Identify which cell holds the provided text, then report its [x, y] central coordinate. 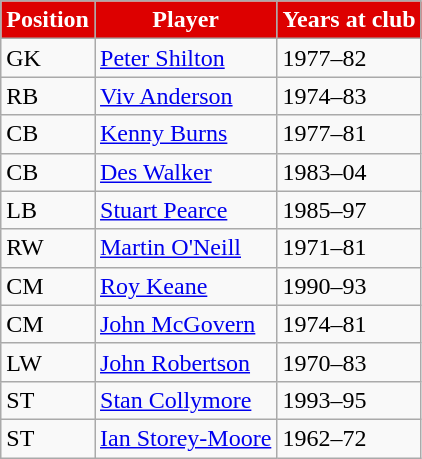
LB [48, 210]
Years at club [349, 20]
RW [48, 248]
Des Walker [185, 172]
1985–97 [349, 210]
Ian Storey-Moore [185, 438]
Stan Collymore [185, 400]
1962–72 [349, 438]
Roy Keane [185, 286]
GK [48, 58]
Peter Shilton [185, 58]
1993–95 [349, 400]
1983–04 [349, 172]
1970–83 [349, 362]
Viv Anderson [185, 96]
John Robertson [185, 362]
1974–83 [349, 96]
1971–81 [349, 248]
John McGovern [185, 324]
1977–81 [349, 134]
Martin O'Neill [185, 248]
Kenny Burns [185, 134]
RB [48, 96]
1977–82 [349, 58]
1974–81 [349, 324]
1990–93 [349, 286]
Stuart Pearce [185, 210]
Player [185, 20]
LW [48, 362]
Position [48, 20]
